Provide the [X, Y] coordinate of the cell's center where the given text is located.  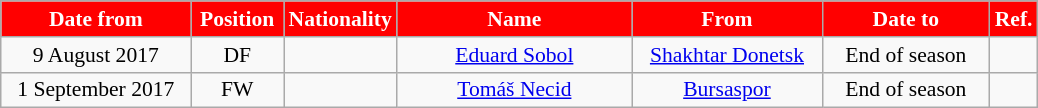
Date to [906, 19]
9 August 2017 [96, 55]
Ref. [1014, 19]
Eduard Sobol [514, 55]
FW [238, 90]
From [727, 19]
Name [514, 19]
Position [238, 19]
Tomáš Necid [514, 90]
Shakhtar Donetsk [727, 55]
Nationality [340, 19]
Date from [96, 19]
Bursaspor [727, 90]
DF [238, 55]
1 September 2017 [96, 90]
